Output the (x, y) coordinate of the center of the cell containing the given text.  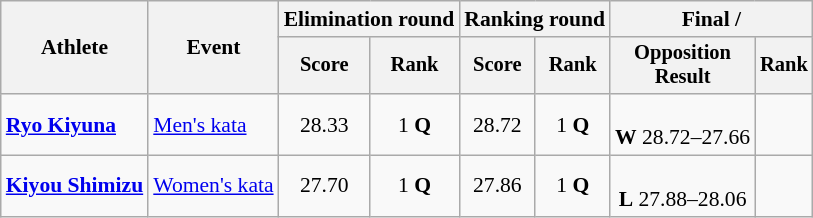
Women's kata (213, 186)
Final / (712, 19)
Ranking round (534, 19)
Elimination round (370, 19)
28.33 (324, 124)
28.72 (497, 124)
Kiyou Shimizu (74, 186)
27.70 (324, 186)
27.86 (497, 186)
W 28.72–27.66 (682, 124)
L 27.88–28.06 (682, 186)
Event (213, 48)
Athlete (74, 48)
OppositionResult (682, 66)
Ryo Kiyuna (74, 124)
Men's kata (213, 124)
